Detect which cell encompasses the target text, then output its [X, Y] center coordinate. 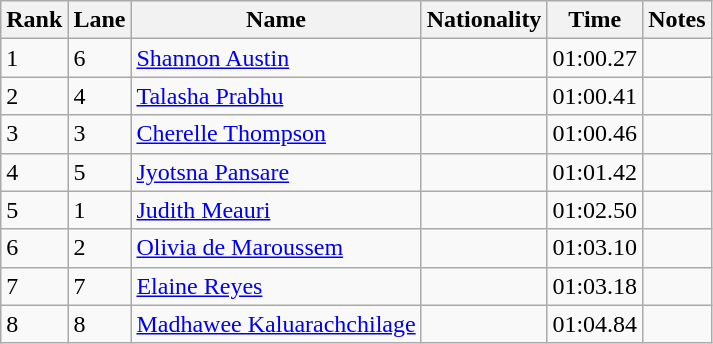
Shannon Austin [276, 58]
01:01.42 [595, 172]
Madhawee Kaluarachchilage [276, 324]
Notes [677, 20]
Name [276, 20]
Judith Meauri [276, 210]
Nationality [484, 20]
Lane [100, 20]
Elaine Reyes [276, 286]
01:00.27 [595, 58]
01:04.84 [595, 324]
01:00.46 [595, 134]
Olivia de Maroussem [276, 248]
Cherelle Thompson [276, 134]
Jyotsna Pansare [276, 172]
Time [595, 20]
01:02.50 [595, 210]
Rank [34, 20]
01:03.10 [595, 248]
01:00.41 [595, 96]
Talasha Prabhu [276, 96]
01:03.18 [595, 286]
